Extract the (X, Y) coordinate from the center of the cell holding the provided text.  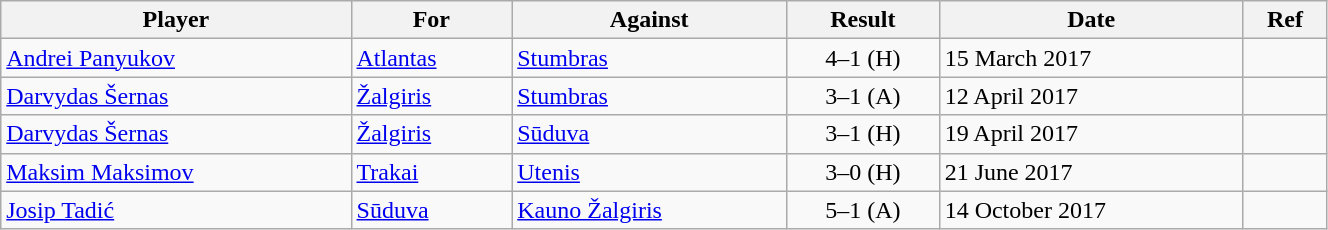
Ref (1284, 20)
Maksim Maksimov (176, 172)
4–1 (H) (864, 58)
Utenis (650, 172)
12 April 2017 (1091, 96)
Trakai (432, 172)
Josip Tadić (176, 210)
21 June 2017 (1091, 172)
3–1 (H) (864, 134)
3–0 (H) (864, 172)
15 March 2017 (1091, 58)
Atlantas (432, 58)
For (432, 20)
14 October 2017 (1091, 210)
Kauno Žalgiris (650, 210)
Result (864, 20)
5–1 (A) (864, 210)
Andrei Panyukov (176, 58)
3–1 (A) (864, 96)
19 April 2017 (1091, 134)
Player (176, 20)
Date (1091, 20)
Against (650, 20)
